Return the [x, y] coordinate for the center point of the cell that contains the specified text.  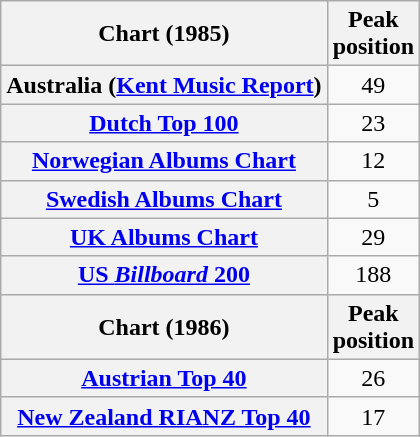
Chart (1985) [164, 34]
Norwegian Albums Chart [164, 161]
29 [373, 237]
17 [373, 416]
Swedish Albums Chart [164, 199]
Chart (1986) [164, 326]
188 [373, 275]
New Zealand RIANZ Top 40 [164, 416]
UK Albums Chart [164, 237]
23 [373, 123]
Australia (Kent Music Report) [164, 85]
Austrian Top 40 [164, 378]
26 [373, 378]
49 [373, 85]
12 [373, 161]
US Billboard 200 [164, 275]
Dutch Top 100 [164, 123]
5 [373, 199]
